Provide the [X, Y] coordinate of the cell's center where the given text is located.  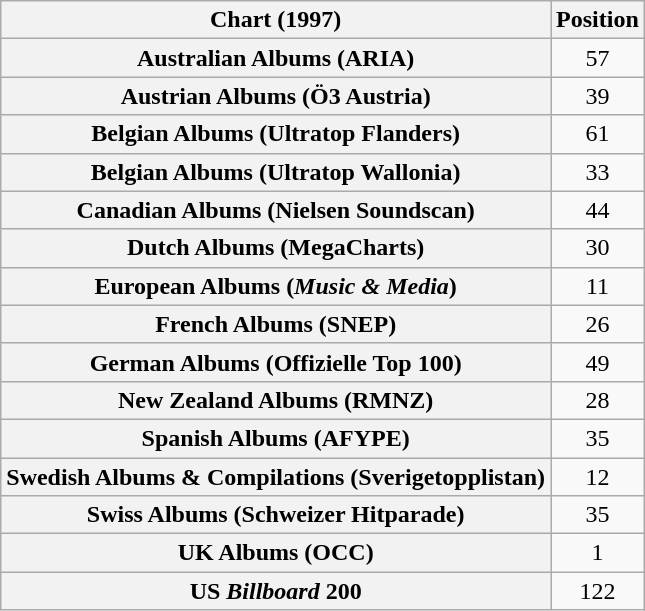
Swedish Albums & Compilations (Sverigetopplistan) [276, 477]
European Albums (Music & Media) [276, 286]
12 [598, 477]
122 [598, 591]
Australian Albums (ARIA) [276, 58]
Position [598, 20]
Belgian Albums (Ultratop Flanders) [276, 134]
Spanish Albums (AFYPE) [276, 438]
49 [598, 362]
French Albums (SNEP) [276, 324]
44 [598, 210]
11 [598, 286]
28 [598, 400]
1 [598, 553]
US Billboard 200 [276, 591]
30 [598, 248]
57 [598, 58]
Belgian Albums (Ultratop Wallonia) [276, 172]
Dutch Albums (MegaCharts) [276, 248]
33 [598, 172]
Austrian Albums (Ö3 Austria) [276, 96]
Swiss Albums (Schweizer Hitparade) [276, 515]
New Zealand Albums (RMNZ) [276, 400]
39 [598, 96]
61 [598, 134]
Canadian Albums (Nielsen Soundscan) [276, 210]
Chart (1997) [276, 20]
UK Albums (OCC) [276, 553]
German Albums (Offizielle Top 100) [276, 362]
26 [598, 324]
